Determine the [x, y] coordinate at the center of the cell enclosing the given text.  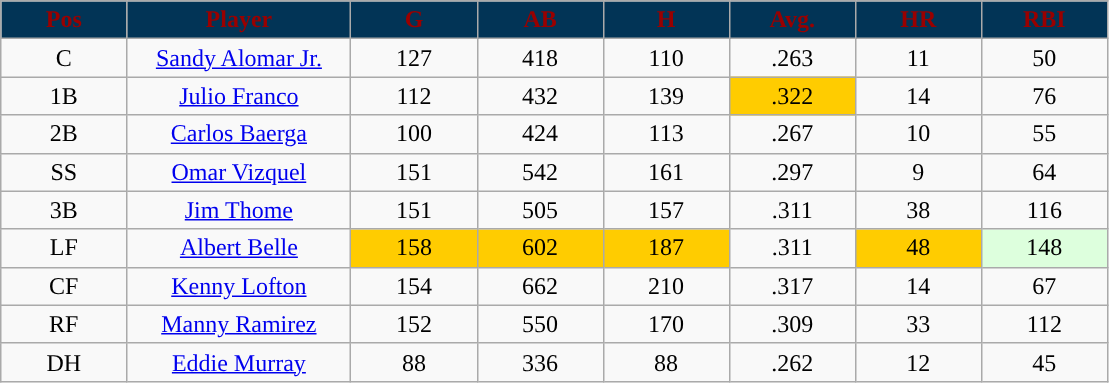
Manny Ramirez [239, 324]
.297 [792, 172]
Avg. [792, 20]
33 [918, 324]
336 [540, 362]
45 [1044, 362]
C [64, 58]
.263 [792, 58]
DH [64, 362]
.262 [792, 362]
Sandy Alomar Jr. [239, 58]
210 [666, 286]
.309 [792, 324]
Omar Vizquel [239, 172]
424 [540, 134]
RF [64, 324]
127 [414, 58]
139 [666, 96]
2B [64, 134]
542 [540, 172]
SS [64, 172]
1B [64, 96]
9 [918, 172]
Kenny Lofton [239, 286]
AB [540, 20]
50 [1044, 58]
RBI [1044, 20]
HR [918, 20]
H [666, 20]
110 [666, 58]
67 [1044, 286]
154 [414, 286]
148 [1044, 248]
432 [540, 96]
152 [414, 324]
38 [918, 210]
550 [540, 324]
55 [1044, 134]
113 [666, 134]
Pos [64, 20]
76 [1044, 96]
158 [414, 248]
12 [918, 362]
Julio Franco [239, 96]
187 [666, 248]
.317 [792, 286]
602 [540, 248]
.267 [792, 134]
CF [64, 286]
505 [540, 210]
Eddie Murray [239, 362]
116 [1044, 210]
170 [666, 324]
Jim Thome [239, 210]
157 [666, 210]
11 [918, 58]
G [414, 20]
48 [918, 248]
LF [64, 248]
161 [666, 172]
100 [414, 134]
662 [540, 286]
3B [64, 210]
Albert Belle [239, 248]
.322 [792, 96]
Carlos Baerga [239, 134]
64 [1044, 172]
418 [540, 58]
Player [239, 20]
10 [918, 134]
